Locate the cell with the specified text and output its (X, Y) center coordinate. 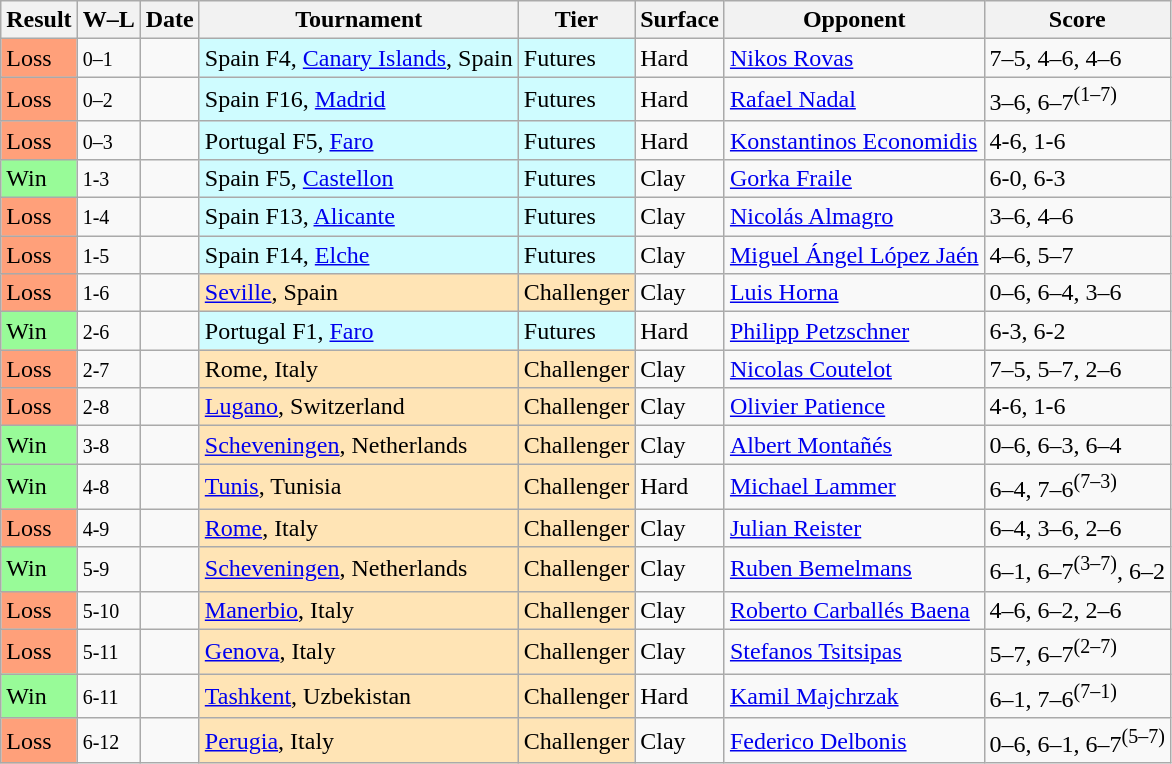
2-8 (108, 407)
Olivier Patience (854, 407)
Score (1077, 20)
Spain F4, Canary Islands, Spain (358, 58)
Roberto Carballés Baena (854, 610)
0–3 (108, 140)
1-3 (108, 178)
Ruben Bemelmans (854, 570)
4–6, 5–7 (1077, 255)
Spain F14, Elche (358, 255)
Nicolas Coutelot (854, 369)
Federico Delbonis (854, 740)
Spain F5, Castellon (358, 178)
Albert Montañés (854, 445)
Portugal F5, Faro (358, 140)
3-8 (108, 445)
2-6 (108, 331)
0–2 (108, 100)
Miguel Ángel López Jaén (854, 255)
Result (39, 20)
Perugia, Italy (358, 740)
6–1, 6–7(3–7), 6–2 (1077, 570)
3–6, 6–7(1–7) (1077, 100)
4–6, 6–2, 2–6 (1077, 610)
1-5 (108, 255)
Tashkent, Uzbekistan (358, 696)
1-4 (108, 217)
0–6, 6–3, 6–4 (1077, 445)
Surface (680, 20)
5-9 (108, 570)
Gorka Fraile (854, 178)
6–4, 3–6, 2–6 (1077, 528)
Nicolás Almagro (854, 217)
Tournament (358, 20)
6-3, 6-2 (1077, 331)
7–5, 4–6, 4–6 (1077, 58)
Konstantinos Economidis (854, 140)
Date (170, 20)
Julian Reister (854, 528)
0–6, 6–4, 3–6 (1077, 293)
7–5, 5–7, 2–6 (1077, 369)
4-8 (108, 486)
6-12 (108, 740)
4-9 (108, 528)
Spain F13, Alicante (358, 217)
Tier (576, 20)
Philipp Petzschner (854, 331)
5–7, 6–7(2–7) (1077, 652)
Lugano, Switzerland (358, 407)
Stefanos Tsitsipas (854, 652)
5-11 (108, 652)
2-7 (108, 369)
Genova, Italy (358, 652)
Seville, Spain (358, 293)
Spain F16, Madrid (358, 100)
Luis Horna (854, 293)
Nikos Rovas (854, 58)
5-10 (108, 610)
6-0, 6-3 (1077, 178)
Tunis, Tunisia (358, 486)
3–6, 4–6 (1077, 217)
0–1 (108, 58)
Michael Lammer (854, 486)
Rafael Nadal (854, 100)
6–1, 7–6(7–1) (1077, 696)
Manerbio, Italy (358, 610)
0–6, 6–1, 6–7(5–7) (1077, 740)
1-6 (108, 293)
6–4, 7–6(7–3) (1077, 486)
Opponent (854, 20)
Portugal F1, Faro (358, 331)
Kamil Majchrzak (854, 696)
6-11 (108, 696)
W–L (108, 20)
